Search for the cell housing the specified text and yield its [x, y] center coordinate. 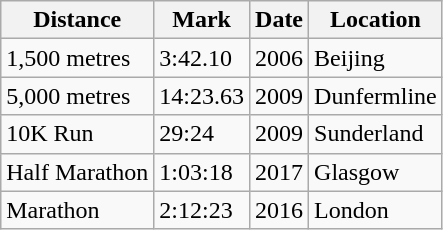
5,000 metres [78, 96]
3:42.10 [202, 58]
1,500 metres [78, 58]
Half Marathon [78, 172]
Mark [202, 20]
Beijing [376, 58]
2:12:23 [202, 210]
Date [280, 20]
10K Run [78, 134]
2016 [280, 210]
Glasgow [376, 172]
29:24 [202, 134]
London [376, 210]
1:03:18 [202, 172]
Location [376, 20]
2006 [280, 58]
Marathon [78, 210]
Sunderland [376, 134]
2017 [280, 172]
Distance [78, 20]
Dunfermline [376, 96]
14:23.63 [202, 96]
